Locate the cell with the specified text and output its (X, Y) center coordinate. 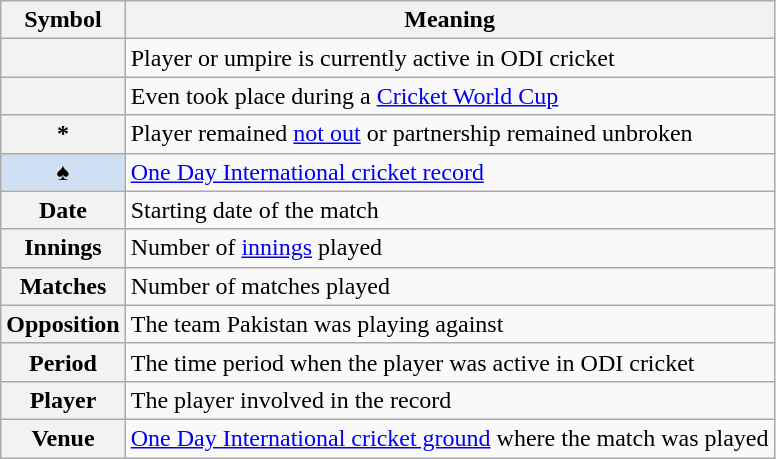
* (63, 134)
Number of matches played (450, 286)
One Day International cricket ground where the match was played (450, 438)
The player involved in the record (450, 400)
Date (63, 210)
The time period when the player was active in ODI cricket (450, 362)
Opposition (63, 324)
Starting date of the match (450, 210)
One Day International cricket record (450, 172)
Innings (63, 248)
Venue (63, 438)
Period (63, 362)
Even took place during a Cricket World Cup (450, 96)
Symbol (63, 20)
The team Pakistan was playing against (450, 324)
Player remained not out or partnership remained unbroken (450, 134)
Number of innings played (450, 248)
Matches (63, 286)
♠ (63, 172)
Player (63, 400)
Meaning (450, 20)
Player or umpire is currently active in ODI cricket (450, 58)
